Detect which cell encompasses the target text, then output its (X, Y) center coordinate. 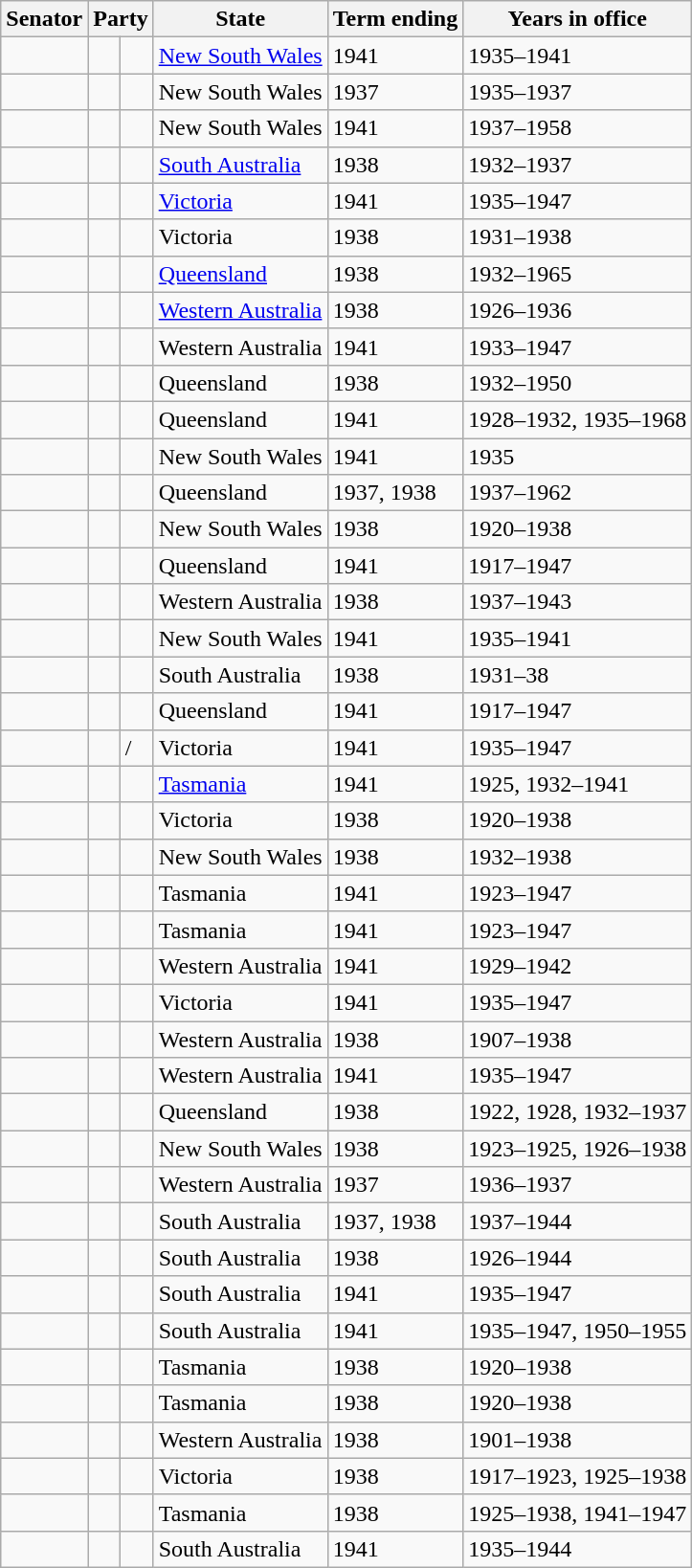
1928–1932, 1935–1968 (578, 419)
1937–1962 (578, 493)
1937–1943 (578, 602)
1922, 1928, 1932–1937 (578, 1112)
1932–1938 (578, 857)
Term ending (395, 19)
1926–1936 (578, 310)
1933–1947 (578, 347)
1932–1937 (578, 165)
1937–1944 (578, 1221)
1926–1944 (578, 1258)
1931–1938 (578, 237)
1935 (578, 457)
1917–1923, 1925–1938 (578, 1476)
1925, 1932–1941 (578, 784)
1936–1937 (578, 1185)
1925–1938, 1941–1947 (578, 1512)
Party (121, 19)
Senator (44, 19)
1935–1944 (578, 1549)
1935–1937 (578, 92)
1932–1965 (578, 274)
1923–1925, 1926–1938 (578, 1149)
1932–1950 (578, 383)
1935–1947, 1950–1955 (578, 1331)
Years in office (578, 19)
1937–1958 (578, 128)
1929–1942 (578, 966)
/ (136, 748)
1931–38 (578, 675)
1907–1938 (578, 1039)
State (240, 19)
1901–1938 (578, 1440)
